Scan for the cell matching the given text and deliver its [x, y] coordinate at center. 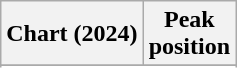
Chart (2024) [72, 34]
Peakposition [189, 34]
